Return [X, Y] of the center of cell containing provided text 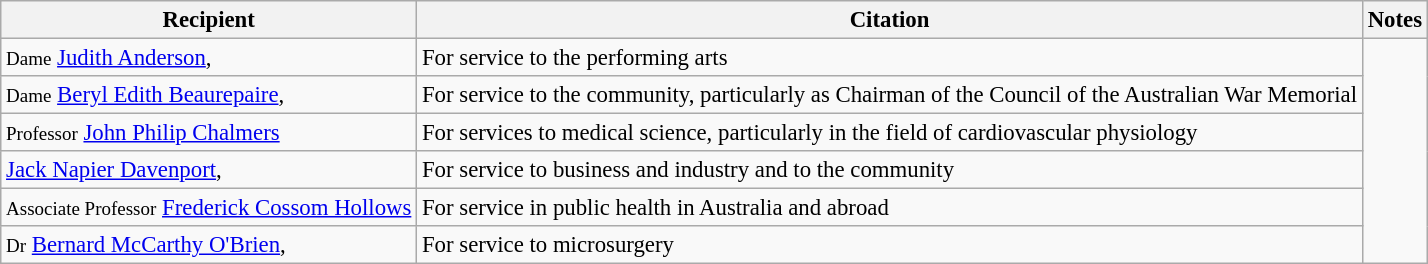
Jack Napier Davenport, [209, 170]
Associate Professor Frederick Cossom Hollows [209, 208]
Notes [1394, 20]
For services to medical science, particularly in the field of cardiovascular physiology [890, 133]
For service to microsurgery [890, 245]
Dame Beryl Edith Beaurepaire, [209, 95]
Professor John Philip Chalmers [209, 133]
For service to the performing arts [890, 58]
For service to the community, particularly as Chairman of the Council of the Australian War Memorial [890, 95]
Dame Judith Anderson, [209, 58]
For service in public health in Australia and abroad [890, 208]
Citation [890, 20]
Recipient [209, 20]
Dr Bernard McCarthy O'Brien, [209, 245]
For service to business and industry and to the community [890, 170]
